Scan for the cell matching the given text and deliver its (X, Y) coordinate at center. 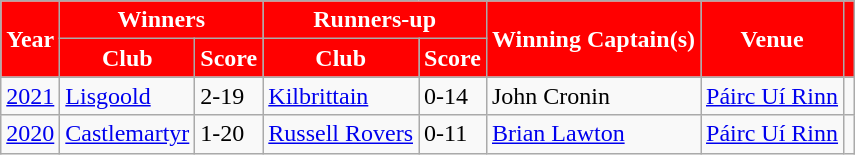
Venue (772, 39)
Russell Rovers (341, 134)
0-11 (453, 134)
2-19 (229, 96)
Year (30, 39)
Winning Captain(s) (593, 39)
1-20 (229, 134)
0-14 (453, 96)
Castlemartyr (128, 134)
John Cronin (593, 96)
Lisgoold (128, 96)
Runners-up (375, 20)
Winners (162, 20)
2020 (30, 134)
Brian Lawton (593, 134)
2021 (30, 96)
Kilbrittain (341, 96)
